Return the (X, Y) coordinate for the center point of the cell that contains the specified text.  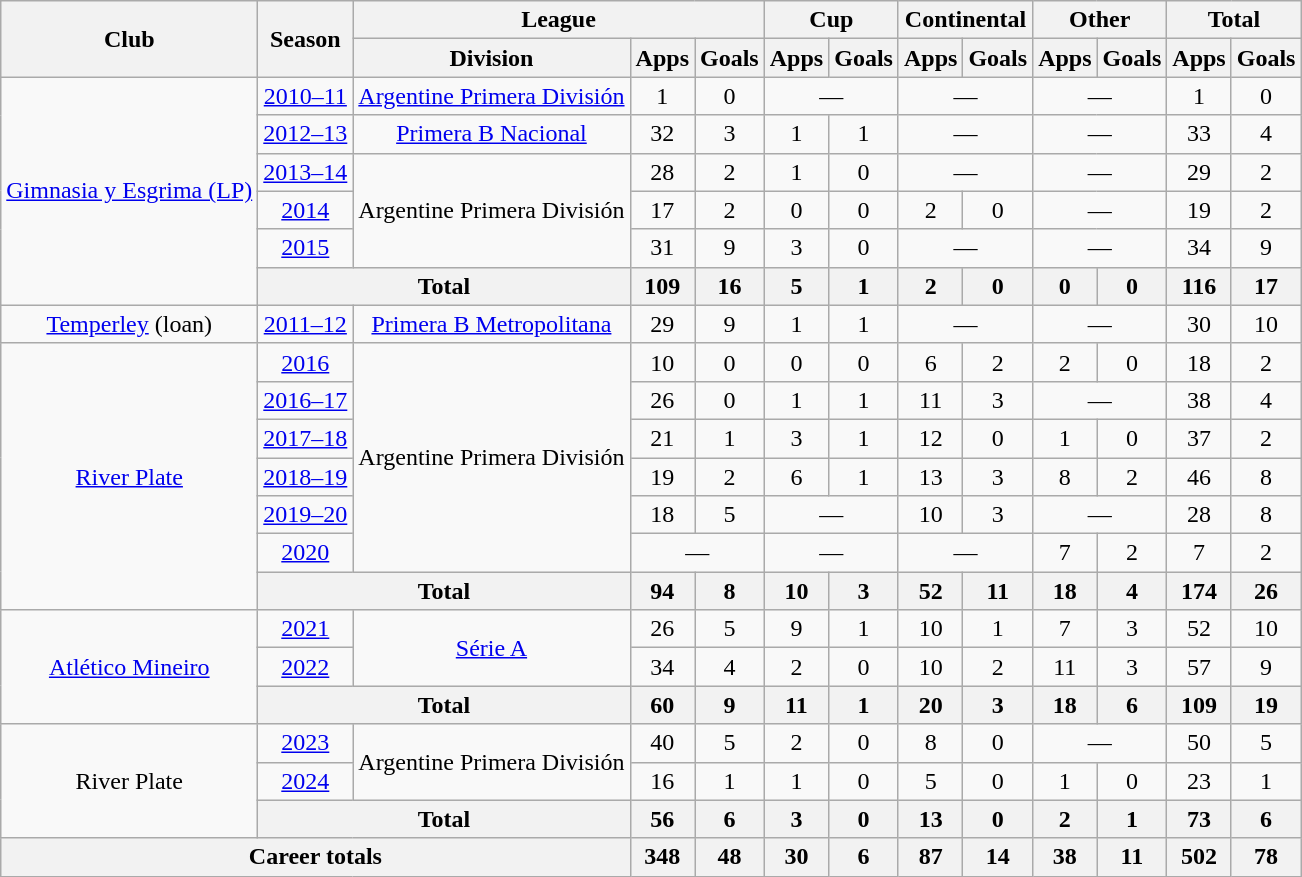
14 (998, 857)
46 (1199, 477)
60 (662, 705)
21 (662, 438)
20 (930, 705)
Continental (965, 20)
2018–19 (306, 477)
Club (130, 39)
33 (1199, 134)
73 (1199, 819)
31 (662, 248)
37 (1199, 438)
2014 (306, 210)
2019–20 (306, 515)
Atlético Mineiro (130, 667)
2021 (306, 629)
Primera B Nacional (492, 134)
57 (1199, 667)
2022 (306, 667)
2012–13 (306, 134)
Gimnasia y Esgrima (LP) (130, 191)
94 (662, 591)
2011–12 (306, 324)
2015 (306, 248)
174 (1199, 591)
2017–18 (306, 438)
50 (1199, 743)
Temperley (loan) (130, 324)
56 (662, 819)
2010–11 (306, 96)
Cup (831, 20)
League (558, 20)
2024 (306, 781)
Primera B Metropolitana (492, 324)
32 (662, 134)
87 (930, 857)
2013–14 (306, 172)
Division (492, 58)
502 (1199, 857)
2016 (306, 362)
40 (662, 743)
Série A (492, 648)
116 (1199, 286)
78 (1266, 857)
Other (1100, 20)
348 (662, 857)
2016–17 (306, 400)
2023 (306, 743)
12 (930, 438)
2020 (306, 553)
23 (1199, 781)
Season (306, 39)
48 (729, 857)
Career totals (316, 857)
